Find where the given text appears and provide that cell's center as (x, y) coordinate. 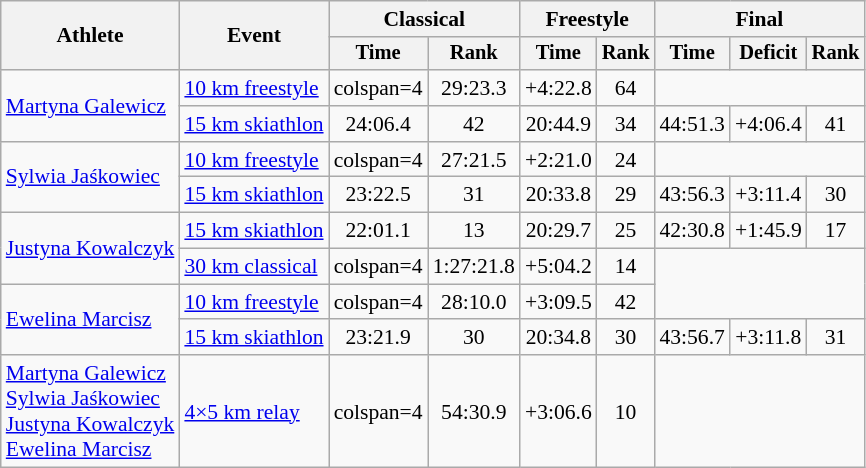
Ewelina Marcisz (90, 320)
13 (474, 231)
Martyna Galewicz (90, 106)
24:06.4 (378, 124)
25 (626, 231)
23:22.5 (378, 195)
Martyna GalewiczSylwia JaśkowiecJustyna KowalczykEwelina Marcisz (90, 411)
43:56.3 (692, 195)
14 (626, 267)
Classical (424, 19)
+4:22.8 (558, 88)
29 (626, 195)
20:33.8 (558, 195)
34 (626, 124)
22:01.1 (378, 231)
Freestyle (587, 19)
20:44.9 (558, 124)
Athlete (90, 36)
44:51.3 (692, 124)
+5:04.2 (558, 267)
+3:06.6 (558, 411)
64 (626, 88)
+2:21.0 (558, 160)
+3:11.4 (768, 195)
+4:06.4 (768, 124)
+3:09.5 (558, 302)
20:34.8 (558, 338)
+3:11.8 (768, 338)
20:29.7 (558, 231)
23:21.9 (378, 338)
27:21.5 (474, 160)
43:56.7 (692, 338)
+1:45.9 (768, 231)
42:30.8 (692, 231)
54:30.9 (474, 411)
Deficit (768, 54)
17 (836, 231)
Sylwia Jaśkowiec (90, 178)
30 km classical (254, 267)
29:23.3 (474, 88)
Final (759, 19)
1:27:21.8 (474, 267)
10 (626, 411)
Justyna Kowalczyk (90, 248)
28:10.0 (474, 302)
4×5 km relay (254, 411)
Event (254, 36)
41 (836, 124)
24 (626, 160)
